Provide the [X, Y] coordinate of the cell's center where the given text is located.  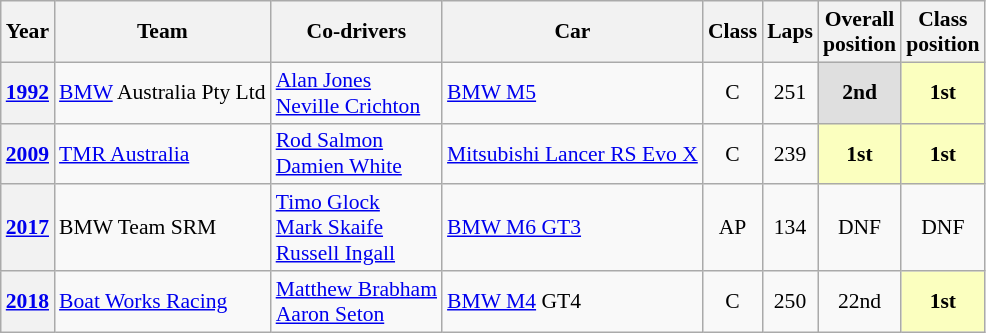
22nd [860, 302]
Timo Glock Mark Skaife Russell Ingall [356, 228]
Car [572, 32]
2nd [860, 92]
AP [732, 228]
2017 [28, 228]
2009 [28, 154]
Co-drivers [356, 32]
239 [790, 154]
250 [790, 302]
Laps [790, 32]
Rod Salmon Damien White [356, 154]
Classposition [942, 32]
BMW M6 GT3 [572, 228]
2018 [28, 302]
BMW Team SRM [162, 228]
Overallposition [860, 32]
Alan Jones Neville Crichton [356, 92]
BMW M5 [572, 92]
Matthew Brabham Aaron Seton [356, 302]
Team [162, 32]
251 [790, 92]
Mitsubishi Lancer RS Evo X [572, 154]
Boat Works Racing [162, 302]
TMR Australia [162, 154]
Year [28, 32]
1992 [28, 92]
BMW Australia Pty Ltd [162, 92]
Class [732, 32]
BMW M4 GT4 [572, 302]
134 [790, 228]
